Extract the [X, Y] coordinate from the center of the cell holding the provided text.  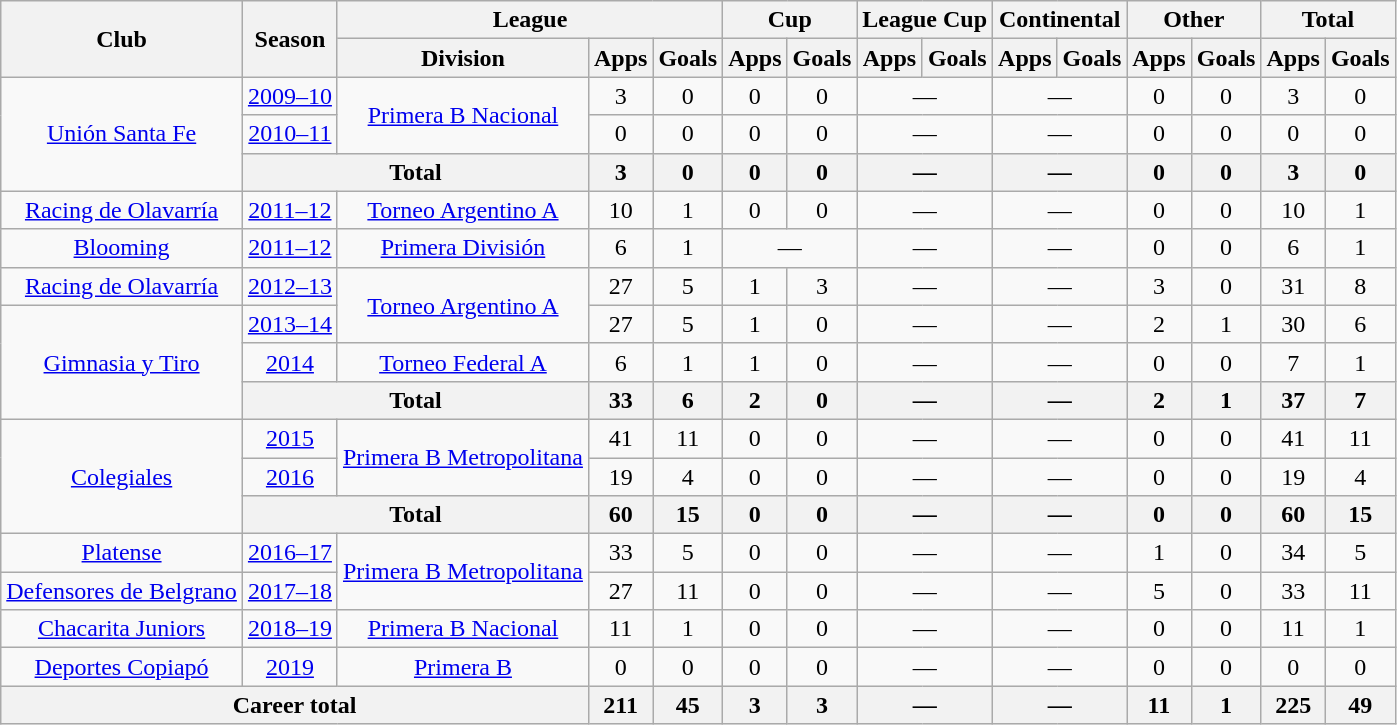
Blooming [122, 248]
Platense [122, 553]
Colegiales [122, 476]
37 [1293, 400]
2009–10 [290, 96]
Primera B [462, 667]
31 [1293, 286]
Torneo Federal A [462, 362]
2019 [290, 667]
2016–17 [290, 553]
Chacarita Juniors [122, 629]
2015 [290, 438]
Season [290, 39]
Division [462, 58]
Career total [295, 705]
30 [1293, 324]
225 [1293, 705]
2018–19 [290, 629]
45 [688, 705]
League Cup [925, 20]
2013–14 [290, 324]
8 [1360, 286]
2012–13 [290, 286]
2010–11 [290, 134]
League [530, 20]
Continental [1060, 20]
Defensores de Belgrano [122, 591]
Club [122, 39]
Primera División [462, 248]
Deportes Copiapó [122, 667]
2017–18 [290, 591]
2014 [290, 362]
Unión Santa Fe [122, 134]
Other [1194, 20]
2016 [290, 477]
211 [620, 705]
34 [1293, 553]
49 [1360, 705]
Cup [790, 20]
Gimnasia y Tiro [122, 362]
